Scan for the cell matching the given text and deliver its [X, Y] coordinate at center. 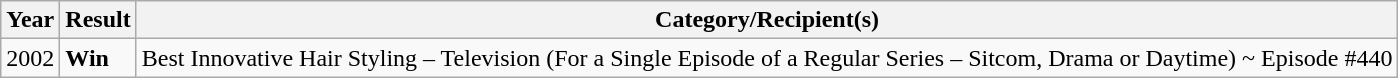
Year [30, 20]
Best Innovative Hair Styling – Television (For a Single Episode of a Regular Series – Sitcom, Drama or Daytime) ~ Episode #440 [767, 58]
Category/Recipient(s) [767, 20]
Win [98, 58]
Result [98, 20]
2002 [30, 58]
